Return [x, y] of the center of cell containing provided text 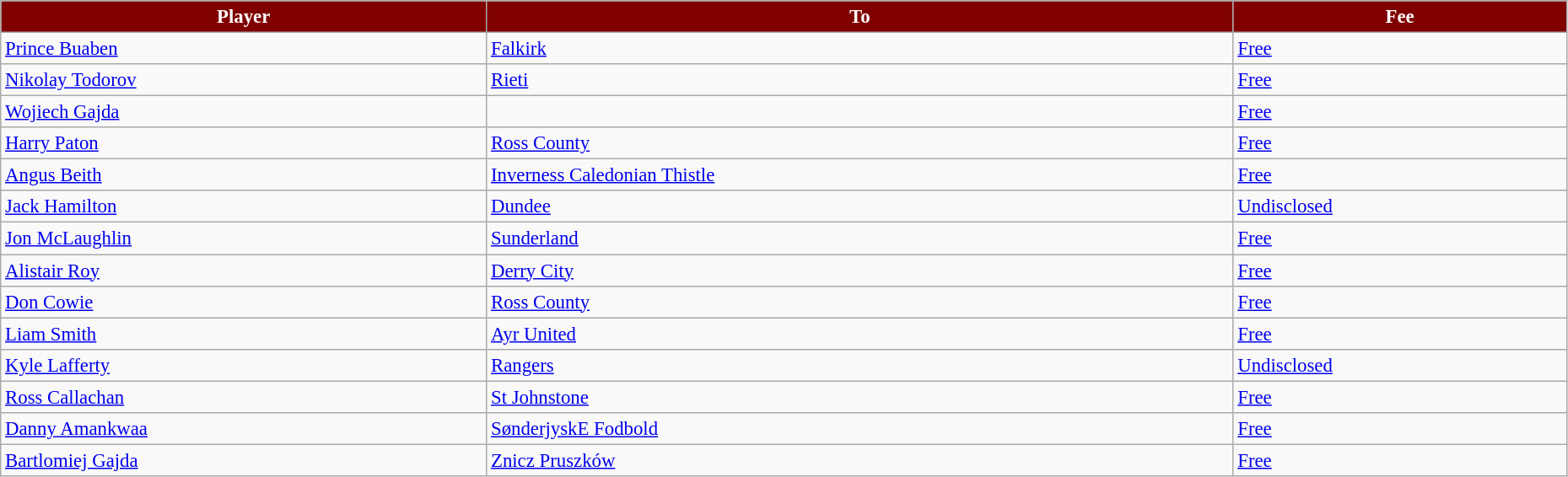
Don Cowie [244, 302]
Inverness Caledonian Thistle [860, 175]
Bartlomiej Gajda [244, 460]
Znicz Pruszków [860, 460]
Jon McLaughlin [244, 238]
Player [244, 17]
SønderjyskE Fodbold [860, 429]
Fee [1400, 17]
Dundee [860, 206]
Alistair Roy [244, 271]
Falkirk [860, 49]
Ayr United [860, 334]
Nikolay Todorov [244, 80]
Angus Beith [244, 175]
Wojiech Gajda [244, 112]
Ross Callachan [244, 397]
Sunderland [860, 238]
To [860, 17]
Jack Hamilton [244, 206]
Rieti [860, 80]
Liam Smith [244, 334]
Kyle Lafferty [244, 365]
Danny Amankwaa [244, 429]
Rangers [860, 365]
St Johnstone [860, 397]
Derry City [860, 271]
Harry Paton [244, 143]
Prince Buaben [244, 49]
